Pinpoint the cell where the given text exists, returning its (X, Y) midpoint coordinate. 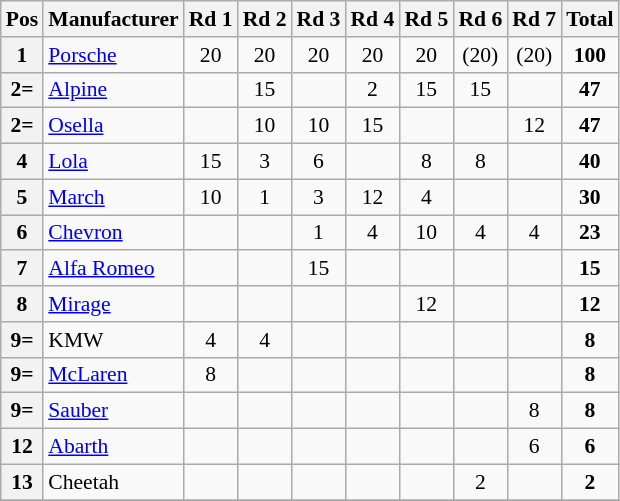
Pos (22, 19)
McLaren (113, 375)
30 (590, 197)
Rd 7 (534, 19)
Sauber (113, 411)
Rd 5 (426, 19)
13 (22, 482)
Osella (113, 126)
Alfa Romeo (113, 269)
23 (590, 233)
40 (590, 162)
Rd 3 (319, 19)
100 (590, 55)
7 (22, 269)
March (113, 197)
Rd 4 (372, 19)
Total (590, 19)
Rd 2 (265, 19)
Cheetah (113, 482)
5 (22, 197)
Rd 6 (480, 19)
Chevron (113, 233)
Porsche (113, 55)
Lola (113, 162)
Abarth (113, 447)
Mirage (113, 304)
Rd 1 (211, 19)
KMW (113, 340)
Alpine (113, 90)
Manufacturer (113, 19)
